Extract the [x, y] coordinate from the center of the cell holding the provided text.  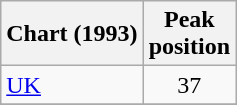
37 [189, 85]
UK [72, 85]
Chart (1993) [72, 34]
Peakposition [189, 34]
